Return (x, y) of the center of cell containing provided text 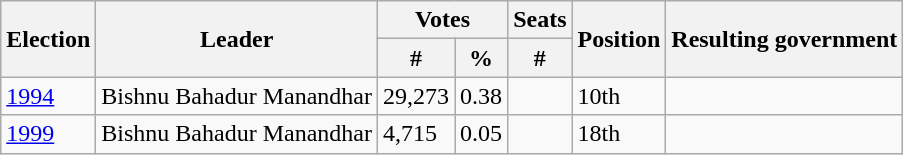
% (482, 58)
1999 (48, 134)
Position (619, 39)
4,715 (416, 134)
29,273 (416, 96)
1994 (48, 96)
Resulting government (784, 39)
18th (619, 134)
Votes (442, 20)
Seats (540, 20)
Election (48, 39)
10th (619, 96)
0.38 (482, 96)
0.05 (482, 134)
Leader (237, 39)
